Detect which cell encompasses the target text, then output its (X, Y) center coordinate. 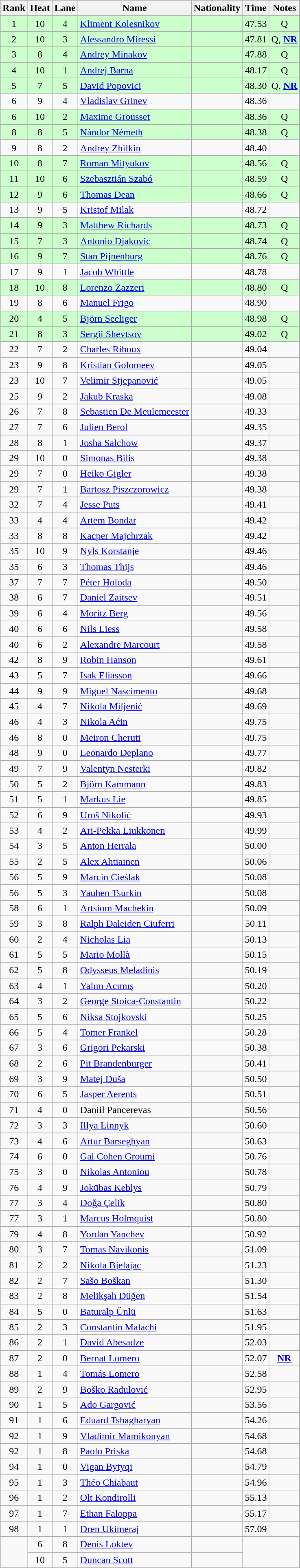
Niksa Stojkovski (134, 1017)
Tomás Lomero (134, 1374)
66 (14, 1032)
Paolo Priska (134, 1451)
51.23 (256, 1265)
Vladislav Grinev (134, 101)
48 (14, 753)
11 (14, 179)
Constantin Malachi (134, 1327)
50.00 (256, 846)
97 (14, 1513)
Jakub Kraska (134, 396)
81 (14, 1265)
48.80 (256, 287)
51.54 (256, 1296)
98 (14, 1529)
Alessandro Miressi (134, 39)
49.50 (256, 582)
42 (14, 660)
48.66 (256, 194)
Alex Ahtiainen (134, 861)
Odysseus Meladinis (134, 970)
Mario Mollà (134, 955)
59 (14, 923)
Markus Lie (134, 799)
Nándor Németh (134, 132)
50.78 (256, 1172)
16 (14, 256)
Nikola Bjelajac (134, 1265)
94 (14, 1467)
49.85 (256, 799)
32 (14, 505)
48.74 (256, 241)
Moritz Berg (134, 613)
Duncan Scott (134, 1560)
George Stoica-Constantin (134, 1001)
70 (14, 1094)
Olt Kondirolli (134, 1498)
48.78 (256, 272)
54.26 (256, 1420)
Boško Radulović (134, 1389)
85 (14, 1327)
Bartosz Piszczorowicz (134, 489)
Sergii Shevtsov (134, 334)
Eduard Tshagharyan (134, 1420)
50.25 (256, 1017)
Jacob Whittle (134, 272)
Alexandre Marcourt (134, 644)
Maxime Grousset (134, 117)
Simonas Bilis (134, 458)
49.41 (256, 505)
51.30 (256, 1281)
Tomer Frankel (134, 1032)
Grigori Pekarski (134, 1048)
91 (14, 1420)
Antonio Djakovic (134, 241)
Time (256, 8)
49.08 (256, 396)
45 (14, 707)
27 (14, 427)
18 (14, 287)
Jokūbas Keblys (134, 1188)
49.99 (256, 830)
88 (14, 1374)
Miguel Nascimento (134, 691)
48.76 (256, 256)
Szebasztián Szabó (134, 179)
17 (14, 272)
Björn Kammann (134, 784)
39 (14, 613)
Robin Hanson (134, 660)
Isak Eliasson (134, 675)
55.17 (256, 1513)
Heat (40, 8)
Thomas Dean (134, 194)
Vigan Bytyqi (134, 1467)
50.11 (256, 923)
49.51 (256, 598)
84 (14, 1312)
Tomas Navikonis (134, 1250)
53.56 (256, 1405)
Ari-Pekka Liukkonen (134, 830)
50.15 (256, 955)
Gal Cohen Groumi (134, 1156)
49.35 (256, 427)
49.93 (256, 815)
Charles Rihoux (134, 349)
52.07 (256, 1358)
49.61 (256, 660)
73 (14, 1141)
72 (14, 1125)
Sebastien De Meulemeester (134, 411)
50.50 (256, 1079)
Uroš Nikolić (134, 815)
67 (14, 1048)
48.17 (256, 70)
54.96 (256, 1482)
Daniel Zaitsev (134, 598)
48.59 (256, 179)
15 (14, 241)
50.19 (256, 970)
47.81 (256, 39)
50.60 (256, 1125)
76 (14, 1188)
Andrey Zhilkin (134, 148)
Lorenzo Zazzeri (134, 287)
Illya Linnyk (134, 1125)
22 (14, 349)
50.22 (256, 1001)
51.09 (256, 1250)
Josha Salchow (134, 442)
75 (14, 1172)
50.63 (256, 1141)
Thomas Thijs (134, 567)
Artem Bondar (134, 520)
Name (134, 8)
90 (14, 1405)
50.56 (256, 1110)
49.37 (256, 442)
96 (14, 1498)
Ralph Daleiden Ciuferri (134, 923)
Vladimir Mamikonyan (134, 1435)
Théo Chiabaut (134, 1482)
13 (14, 210)
49.83 (256, 784)
Nikola Miljenić (134, 707)
Kacper Majchrzak (134, 536)
28 (14, 442)
Marcin Cieślak (134, 877)
49 (14, 769)
Nyls Korstanje (134, 551)
52.03 (256, 1343)
26 (14, 411)
Manuel Frigo (134, 303)
58 (14, 908)
60 (14, 939)
63 (14, 986)
Leonardo Deplano (134, 753)
50.51 (256, 1094)
49.69 (256, 707)
48.73 (256, 225)
Matthew Richards (134, 225)
50.28 (256, 1032)
54 (14, 846)
43 (14, 675)
49.33 (256, 411)
Doğa Çelik (134, 1203)
48.30 (256, 86)
50.06 (256, 861)
48.72 (256, 210)
50.13 (256, 939)
49.56 (256, 613)
50.20 (256, 986)
Notes (284, 8)
21 (14, 334)
48.56 (256, 163)
Melikşah Düğen (134, 1296)
12 (14, 194)
48.38 (256, 132)
55.13 (256, 1498)
50.79 (256, 1188)
64 (14, 1001)
57.09 (256, 1529)
Baturalp Ünlü (134, 1312)
Andrey Minakov (134, 55)
69 (14, 1079)
Daniil Pancerevas (134, 1110)
Julien Berol (134, 427)
44 (14, 691)
14 (14, 225)
Stan Pijnenburg (134, 256)
Kristian Golomeev (134, 365)
Andrej Barna (134, 70)
79 (14, 1234)
50.38 (256, 1048)
89 (14, 1389)
Roman Mityukov (134, 163)
Jasper Aerents (134, 1094)
53 (14, 830)
Heiko Gigler (134, 474)
83 (14, 1296)
Yordan Yanchev (134, 1234)
50.41 (256, 1063)
Denis Loktev (134, 1544)
50 (14, 784)
51.95 (256, 1327)
Nikola Aćin (134, 722)
Sašo Boškan (134, 1281)
52.58 (256, 1374)
49.68 (256, 691)
Pit Brandenburger (134, 1063)
Péter Holoda (134, 582)
95 (14, 1482)
Artur Barseghyan (134, 1141)
55 (14, 861)
Ado Gargović (134, 1405)
49.82 (256, 769)
Anton Herrala (134, 846)
Artsiom Machekin (134, 908)
65 (14, 1017)
Yalım Acımış (134, 986)
Jesse Puts (134, 505)
David Popovici (134, 86)
82 (14, 1281)
Matej Duša (134, 1079)
74 (14, 1156)
Kliment Kolesnikov (134, 24)
49.66 (256, 675)
49.02 (256, 334)
50.09 (256, 908)
49.77 (256, 753)
Nicholas Lia (134, 939)
Marcus Holmquist (134, 1219)
Nikolas Antoniou (134, 1172)
49.04 (256, 349)
19 (14, 303)
62 (14, 970)
50.92 (256, 1234)
47.88 (256, 55)
20 (14, 318)
Velimir Stjepanović (134, 380)
71 (14, 1110)
80 (14, 1250)
Bernat Lomero (134, 1358)
Kristof Milak (134, 210)
47.53 (256, 24)
Valentyn Nesterki (134, 769)
68 (14, 1063)
Nationality (217, 8)
86 (14, 1343)
David Abesadze (134, 1343)
51.63 (256, 1312)
37 (14, 582)
25 (14, 396)
48.40 (256, 148)
54.79 (256, 1467)
Meiron Cheruti (134, 738)
Björn Seeliger (134, 318)
Rank (14, 8)
61 (14, 955)
51 (14, 799)
52.95 (256, 1389)
Nils Liess (134, 629)
NR (284, 1358)
48.98 (256, 318)
52 (14, 815)
48.90 (256, 303)
Ethan Faloppa (134, 1513)
Yauhen Tsurkin (134, 892)
38 (14, 598)
87 (14, 1358)
Dren Ukimeraj (134, 1529)
50.76 (256, 1156)
Lane (65, 8)
